For the text-containing cell, return its midpoint in [X, Y] coordinate format. 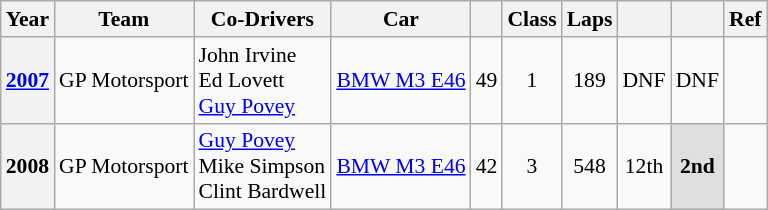
Year [28, 19]
Laps [590, 19]
Car [400, 19]
Ref [745, 19]
2007 [28, 80]
548 [590, 166]
1 [532, 80]
42 [487, 166]
189 [590, 80]
2008 [28, 166]
Class [532, 19]
2nd [698, 166]
Team [124, 19]
12th [644, 166]
Guy Povey Mike Simpson Clint Bardwell [263, 166]
John Irvine Ed Lovett Guy Povey [263, 80]
Co-Drivers [263, 19]
49 [487, 80]
3 [532, 166]
